Extract the (X, Y) coordinate from the center of the cell holding the provided text.  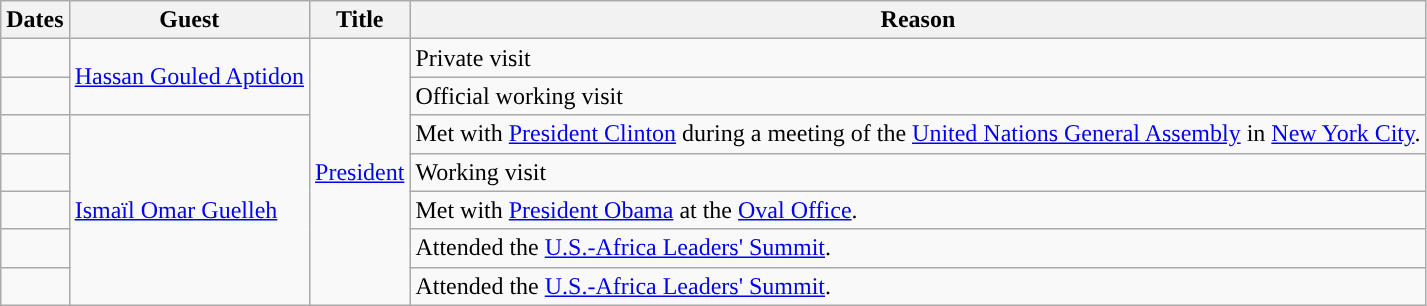
Ismaïl Omar Guelleh (189, 210)
Met with President Obama at the Oval Office. (918, 210)
Title (360, 20)
Official working visit (918, 96)
Private visit (918, 58)
Guest (189, 20)
Dates (35, 20)
President (360, 172)
Reason (918, 20)
Working visit (918, 172)
Hassan Gouled Aptidon (189, 77)
Met with President Clinton during a meeting of the United Nations General Assembly in New York City. (918, 134)
